Scan for the cell matching the given text and deliver its (x, y) coordinate at center. 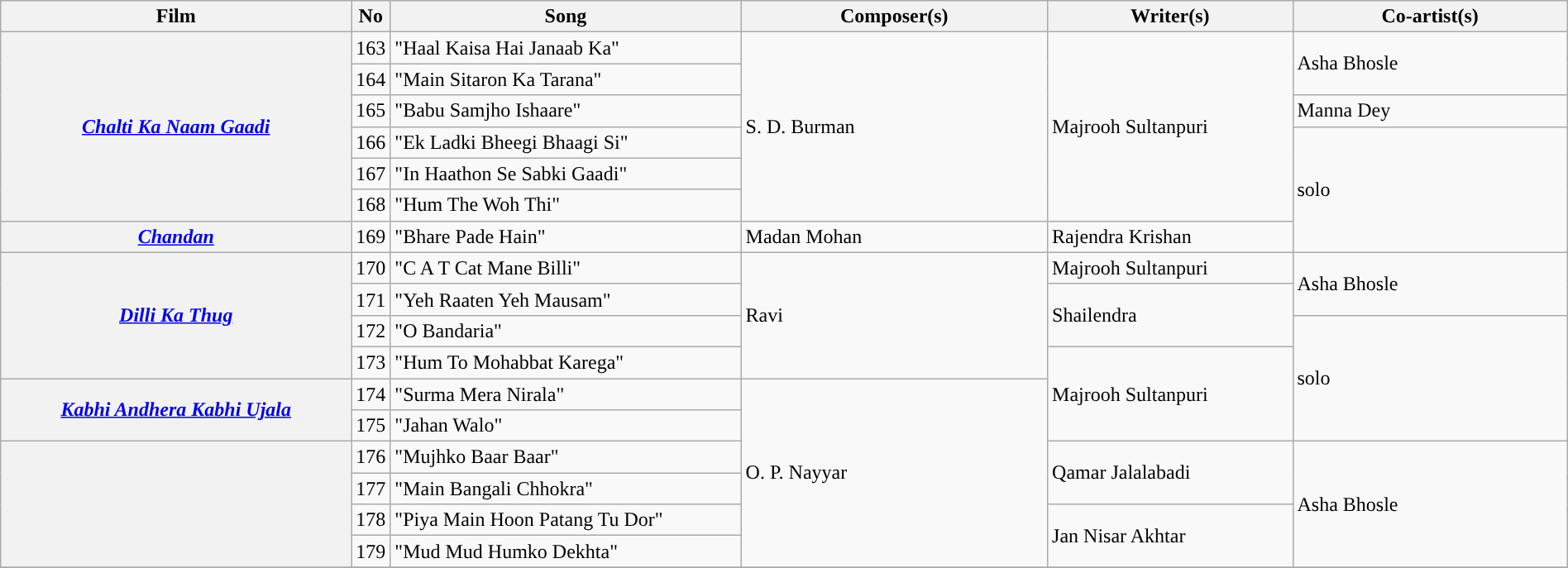
"Ek Ladki Bheegi Bhaagi Si" (566, 142)
171 (370, 299)
Ravi (895, 315)
S. D. Burman (895, 126)
"Mud Mud Humko Dekhta" (566, 551)
Song (566, 17)
178 (370, 520)
Jan Nisar Akhtar (1170, 536)
"Hum The Woh Thi" (566, 205)
Writer(s) (1170, 17)
"Main Bangali Chhokra" (566, 489)
"Mujhko Baar Baar" (566, 457)
173 (370, 362)
Rajendra Krishan (1170, 236)
Composer(s) (895, 17)
164 (370, 79)
"Bhare Pade Hain" (566, 236)
168 (370, 205)
Manna Dey (1430, 111)
"Yeh Raaten Yeh Mausam" (566, 299)
166 (370, 142)
170 (370, 268)
"Jahan Walo" (566, 426)
Dilli Ka Thug (176, 315)
"C A T Cat Mane Billi" (566, 268)
177 (370, 489)
175 (370, 426)
174 (370, 394)
169 (370, 236)
"O Bandaria" (566, 331)
No (370, 17)
"Babu Samjho Ishaare" (566, 111)
"Hum To Mohabbat Karega" (566, 362)
"In Haathon Se Sabki Gaadi" (566, 174)
Shailendra (1170, 315)
Madan Mohan (895, 236)
179 (370, 551)
"Main Sitaron Ka Tarana" (566, 79)
167 (370, 174)
Co-artist(s) (1430, 17)
Chandan (176, 236)
O. P. Nayyar (895, 473)
"Piya Main Hoon Patang Tu Dor" (566, 520)
165 (370, 111)
Kabhi Andhera Kabhi Ujala (176, 410)
Film (176, 17)
Chalti Ka Naam Gaadi (176, 126)
176 (370, 457)
172 (370, 331)
"Haal Kaisa Hai Janaab Ka" (566, 48)
"Surma Mera Nirala" (566, 394)
Qamar Jalalabadi (1170, 473)
163 (370, 48)
